Capture the cell that displays the provided text and extract its (x, y) central coordinate. 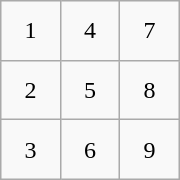
4 (90, 30)
7 (150, 30)
3 (30, 150)
6 (90, 150)
2 (30, 90)
1 (30, 30)
9 (150, 150)
8 (150, 90)
5 (90, 90)
